Identify which cell holds the provided text, then report its [X, Y] central coordinate. 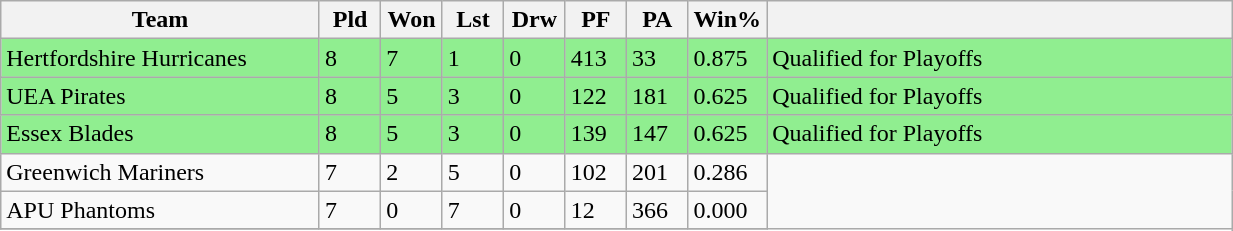
147 [658, 134]
2 [412, 172]
Drw [534, 20]
0.875 [728, 58]
APU Phantoms [160, 210]
Team [160, 20]
Won [412, 20]
0.000 [728, 210]
122 [596, 96]
Lst [472, 20]
201 [658, 172]
Essex Blades [160, 134]
12 [596, 210]
PF [596, 20]
0.286 [728, 172]
Win% [728, 20]
413 [596, 58]
181 [658, 96]
366 [658, 210]
139 [596, 134]
33 [658, 58]
Pld [350, 20]
UEA Pirates [160, 96]
102 [596, 172]
1 [472, 58]
PA [658, 20]
Hertfordshire Hurricanes [160, 58]
Greenwich Mariners [160, 172]
